Return (x, y) of the center of cell containing provided text 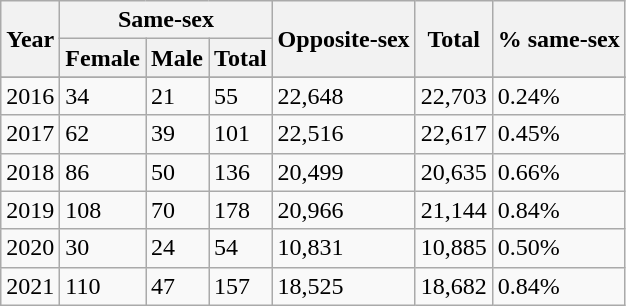
136 (241, 172)
2019 (30, 210)
70 (178, 210)
110 (103, 286)
Female (103, 58)
21,144 (454, 210)
10,831 (344, 248)
54 (241, 248)
10,885 (454, 248)
101 (241, 134)
18,682 (454, 286)
2018 (30, 172)
2016 (30, 96)
Opposite-sex (344, 39)
21 (178, 96)
22,617 (454, 134)
20,635 (454, 172)
108 (103, 210)
0.24% (558, 96)
20,966 (344, 210)
30 (103, 248)
22,703 (454, 96)
Year (30, 39)
86 (103, 172)
22,516 (344, 134)
18,525 (344, 286)
2017 (30, 134)
2021 (30, 286)
0.66% (558, 172)
178 (241, 210)
0.45% (558, 134)
% same-sex (558, 39)
Male (178, 58)
0.50% (558, 248)
47 (178, 286)
50 (178, 172)
39 (178, 134)
Same-sex (166, 20)
22,648 (344, 96)
24 (178, 248)
157 (241, 286)
2020 (30, 248)
20,499 (344, 172)
34 (103, 96)
55 (241, 96)
62 (103, 134)
